Return the (X, Y) coordinate for the center point of the cell that contains the specified text.  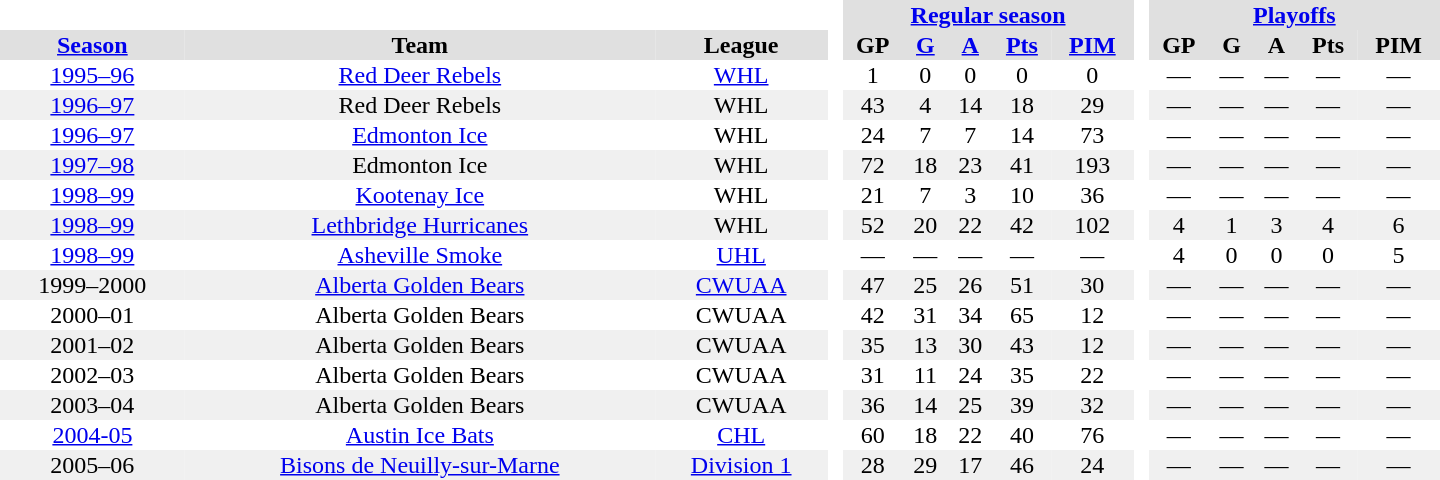
Asheville Smoke (420, 255)
52 (872, 225)
102 (1092, 225)
Division 1 (742, 465)
1999–2000 (92, 285)
Lethbridge Hurricanes (420, 225)
2005–06 (92, 465)
47 (872, 285)
5 (1398, 255)
13 (926, 345)
40 (1022, 435)
65 (1022, 315)
51 (1022, 285)
21 (872, 195)
League (742, 45)
Regular season (988, 15)
6 (1398, 225)
11 (926, 375)
32 (1092, 405)
2003–04 (92, 405)
76 (1092, 435)
73 (1092, 135)
10 (1022, 195)
1995–96 (92, 75)
Playoffs (1294, 15)
UHL (742, 255)
Season (92, 45)
2002–03 (92, 375)
Team (420, 45)
17 (970, 465)
Bisons de Neuilly-sur-Marne (420, 465)
46 (1022, 465)
41 (1022, 165)
1997–98 (92, 165)
Austin Ice Bats (420, 435)
Kootenay Ice (420, 195)
60 (872, 435)
193 (1092, 165)
2004-05 (92, 435)
23 (970, 165)
2001–02 (92, 345)
39 (1022, 405)
28 (872, 465)
2000–01 (92, 315)
20 (926, 225)
72 (872, 165)
34 (970, 315)
CHL (742, 435)
26 (970, 285)
